Scan for the cell matching the given text and deliver its (x, y) coordinate at center. 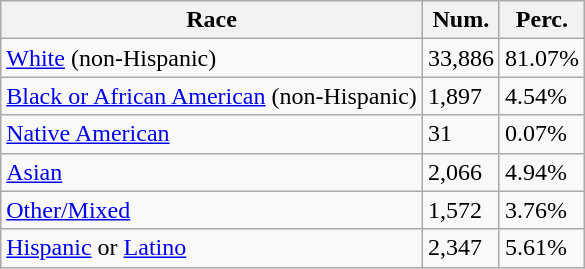
2,066 (460, 172)
0.07% (542, 134)
31 (460, 134)
1,572 (460, 210)
Num. (460, 20)
White (non-Hispanic) (212, 58)
4.94% (542, 172)
3.76% (542, 210)
Black or African American (non-Hispanic) (212, 96)
2,347 (460, 248)
81.07% (542, 58)
Asian (212, 172)
Other/Mixed (212, 210)
Race (212, 20)
5.61% (542, 248)
Hispanic or Latino (212, 248)
Native American (212, 134)
1,897 (460, 96)
Perc. (542, 20)
33,886 (460, 58)
4.54% (542, 96)
